Output the [x, y] coordinate of the center of the cell containing the given text.  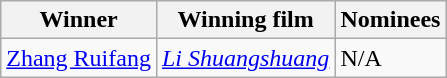
Nominees [390, 20]
Li Shuangshuang [245, 58]
Winner [79, 20]
N/A [390, 58]
Winning film [245, 20]
Zhang Ruifang [79, 58]
